Search for the cell housing the specified text and yield its (x, y) center coordinate. 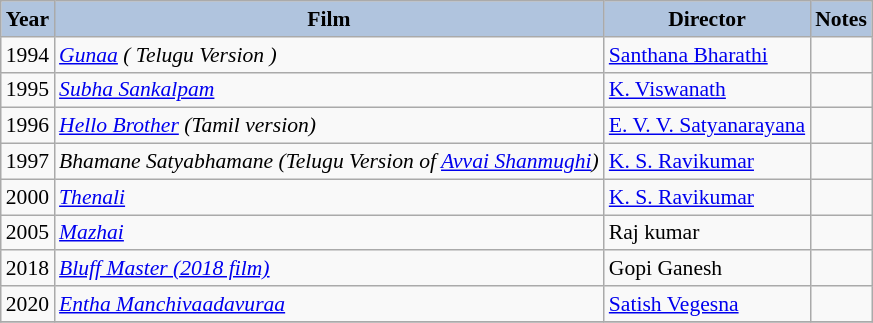
Gopi Ganesh (707, 269)
2000 (28, 197)
Satish Vegesna (707, 304)
Gunaa ( Telugu Version ) (329, 55)
1996 (28, 126)
E. V. V. Satyanarayana (707, 126)
2005 (28, 233)
Hello Brother (Tamil version) (329, 126)
2020 (28, 304)
1995 (28, 90)
Thenali (329, 197)
Subha Sankalpam (329, 90)
Bluff Master (2018 film) (329, 269)
Notes (841, 19)
2018 (28, 269)
Entha Manchivaadavuraa (329, 304)
1997 (28, 162)
Director (707, 19)
Year (28, 19)
Bhamane Satyabhamane (Telugu Version of Avvai Shanmughi) (329, 162)
Mazhai (329, 233)
K. Viswanath (707, 90)
1994 (28, 55)
Raj kumar (707, 233)
Film (329, 19)
Santhana Bharathi (707, 55)
